Scan for the cell matching the given text and deliver its (x, y) coordinate at center. 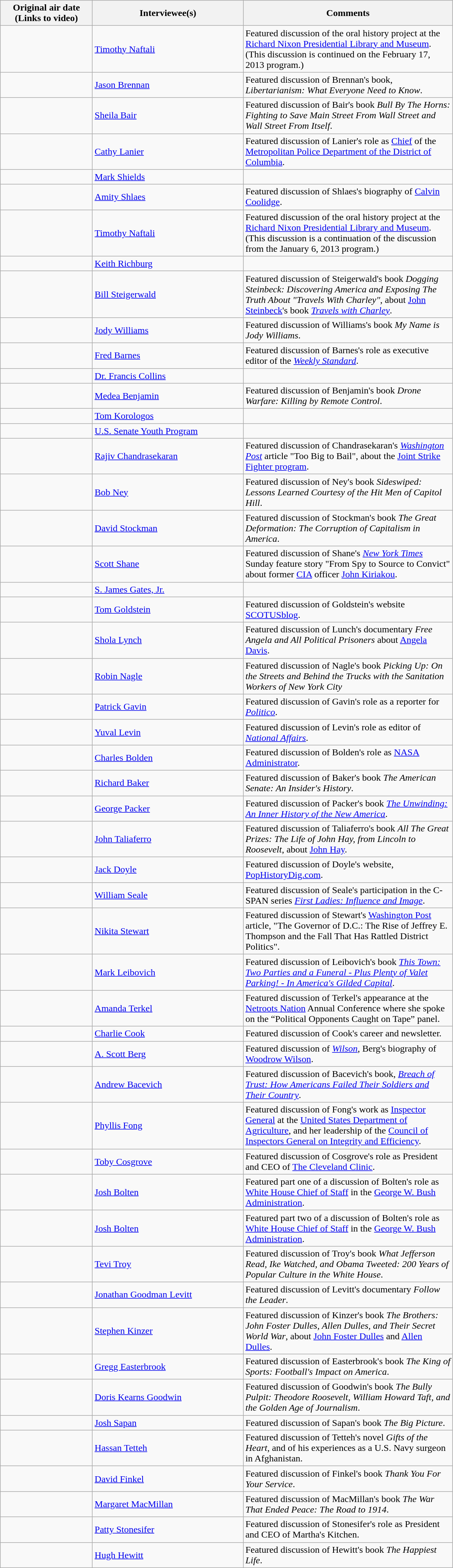
Featured discussion of Brennan's book, Libertarianism: What Everyone Need to Know. (348, 85)
Stephen Kinzer (168, 1331)
Scott Shane (168, 564)
Featured discussion of Levitt's documentary Follow the Leader. (348, 1294)
Tom Goldstein (168, 610)
Featured discussion of Seale's participation in the C-SPAN series First Ladies: Influence and Image. (348, 895)
Interviewee(s) (168, 13)
Comments (348, 13)
Jonathan Goodman Levitt (168, 1294)
Featured discussion of Bair's book Bull By The Horns: Fighting to Save Main Street From Wall Street and Wall Street From Itself. (348, 116)
Mark Shields (168, 177)
Shola Lynch (168, 640)
Josh Sapan (168, 1423)
Bob Ney (168, 492)
Keith Richburg (168, 263)
Featured discussion of Ney's book Sideswiped: Lessons Learned Courtesy of the Hit Men of Capitol Hill. (348, 492)
Featured discussion of Williams's book My Name is Jody Williams. (348, 330)
Featured discussion of Barnes's role as executive editor of the Weekly Standard. (348, 355)
Patrick Gavin (168, 707)
Charlie Cook (168, 1034)
Hugh Hewitt (168, 1555)
S. James Gates, Jr. (168, 589)
Featured discussion of Gavin's role as a reporter for Politico. (348, 707)
Featured discussion of Troy's book What Jefferson Read, Ike Watched, and Obama Tweeted: 200 Years of Popular Culture in the White House. (348, 1264)
Featured discussion of Finkel's book Thank You For Your Service. (348, 1479)
Fred Barnes (168, 355)
Jack Doyle (168, 870)
John Taliaferro (168, 839)
Tevi Troy (168, 1264)
Toby Cosgrove (168, 1162)
Featured discussion of Levin's role as editor of National Affairs. (348, 732)
Featured part one of a discussion of Bolten's role as White House Chief of Staff in the George W. Bush Administration. (348, 1192)
Amity Shlaes (168, 197)
Gregg Easterbrook (168, 1367)
Featured discussion of Nagle's book Picking Up: On the Streets and Behind the Trucks with the Sanitation Workers of New York City (348, 676)
Charles Bolden (168, 757)
Featured part two of a discussion of Bolten's role as White House Chief of Staff in the George W. Bush Administration. (348, 1228)
Featured discussion of Tetteh's novel Gifts of the Heart, and of his experiences as a U.S. Navy surgeon in Afghanistan. (348, 1448)
Featured discussion of Stonesifer's role as President and CEO of Martha's Kitchen. (348, 1529)
Featured discussion of Lanier's role as Chief of the Metropolitan Police Department of the District of Columbia. (348, 151)
Featured discussion of Packer's book The Unwinding: An Inner History of the New America. (348, 808)
Featured discussion of Cook's career and newsletter. (348, 1034)
Featured discussion of Wilson, Berg's biography of Woodrow Wilson. (348, 1054)
Sheila Bair (168, 116)
Mark Leibovich (168, 972)
Featured discussion of Goldstein's website SCOTUSblog. (348, 610)
Featured discussion of Taliaferro's book All The Great Prizes: The Life of John Hay, from Lincoln to Roosevelt, about John Hay. (348, 839)
Featured discussion of Easterbrook's book The King of Sports: Football's Impact on America. (348, 1367)
Featured discussion of Shane's New York Times Sunday feature story "From Spy to Source to Convict" about former CIA officer John Kiriakou. (348, 564)
Featured discussion of MacMillan's book The War That Ended Peace: The Road to 1914. (348, 1504)
Patty Stonesifer (168, 1529)
Featured discussion of Goodwin's book The Bully Pulpit: Theodore Roosevelt, William Howard Taft, and the Golden Age of Journalism. (348, 1397)
Cathy Lanier (168, 151)
Featured discussion of Bacevich's book, Breach of Trust: How Americans Failed Their Soldiers and Their Country. (348, 1084)
David Finkel (168, 1479)
William Seale (168, 895)
Bill Steigerwald (168, 294)
Doris Kearns Goodwin (168, 1397)
Nikita Stewart (168, 931)
Richard Baker (168, 783)
Original air date(Links to video) (46, 13)
Featured discussion of Doyle's website, PopHistoryDig.com. (348, 870)
Featured discussion of Baker's book The American Senate: An Insider's History. (348, 783)
Featured discussion of Chandrasekaran's Washington Post article "Too Big to Bail", about the Joint Strike Fighter program. (348, 456)
Robin Nagle (168, 676)
David Stockman (168, 528)
Tom Korologos (168, 416)
George Packer (168, 808)
Featured discussion of Benjamin's book Drone Warfare: Killing by Remote Control. (348, 396)
Featured discussion of Bolden's role as NASA Administrator. (348, 757)
Featured discussion of Shlaes's biography of Calvin Coolidge. (348, 197)
Featured discussion of Sapan's book The Big Picture. (348, 1423)
Medea Benjamin (168, 396)
Hassan Tetteh (168, 1448)
Margaret MacMillan (168, 1504)
Featured discussion of Lunch's documentary Free Angela and All Political Prisoners about Angela Davis. (348, 640)
Phyllis Fong (168, 1126)
Featured discussion of Cosgrove's role as President and CEO of The Cleveland Clinic. (348, 1162)
U.S. Senate Youth Program (168, 431)
Yuval Levin (168, 732)
Rajiv Chandrasekaran (168, 456)
A. Scott Berg (168, 1054)
Featured discussion of Stockman's book The Great Deformation: The Corruption of Capitalism in America. (348, 528)
Jason Brennan (168, 85)
Andrew Bacevich (168, 1084)
Featured discussion of Leibovich's book This Town: Two Parties and a Funeral - Plus Plenty of Valet Parking! - In America's Gilded Capital. (348, 972)
Featured discussion of Hewitt's book The Happiest Life. (348, 1555)
Amanda Terkel (168, 1008)
Jody Williams (168, 330)
Dr. Francis Collins (168, 376)
